Determine the [x, y] coordinate at the center of the cell enclosing the given text.  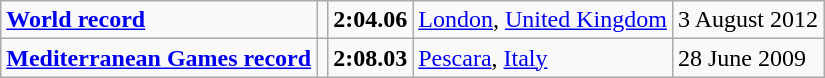
Mediterranean Games record [159, 58]
London, United Kingdom [543, 20]
2:08.03 [370, 58]
2:04.06 [370, 20]
World record [159, 20]
Pescara, Italy [543, 58]
28 June 2009 [748, 58]
3 August 2012 [748, 20]
